From the cell containing the given text, extract its center point as (x, y) coordinate. 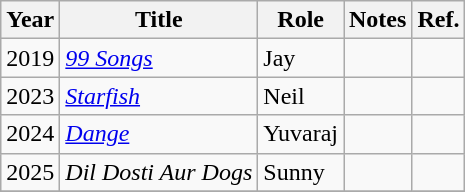
Role (301, 20)
Yuvaraj (301, 134)
2019 (30, 58)
2024 (30, 134)
Dange (159, 134)
Neil (301, 96)
Year (30, 20)
Title (159, 20)
Jay (301, 58)
Notes (378, 20)
Dil Dosti Aur Dogs (159, 172)
2023 (30, 96)
99 Songs (159, 58)
Sunny (301, 172)
2025 (30, 172)
Ref. (438, 20)
Starfish (159, 96)
